Identify which cell holds the provided text, then report its (x, y) central coordinate. 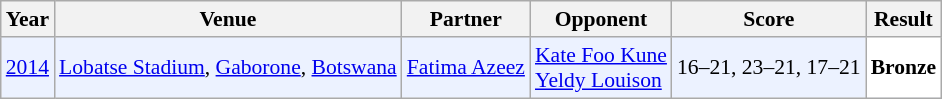
Result (904, 19)
16–21, 23–21, 17–21 (769, 68)
Score (769, 19)
Bronze (904, 68)
Fatima Azeez (466, 68)
Partner (466, 19)
2014 (28, 68)
Kate Foo Kune Yeldy Louison (601, 68)
Lobatse Stadium, Gaborone, Botswana (228, 68)
Year (28, 19)
Opponent (601, 19)
Venue (228, 19)
